Return [X, Y] of the center of cell containing provided text 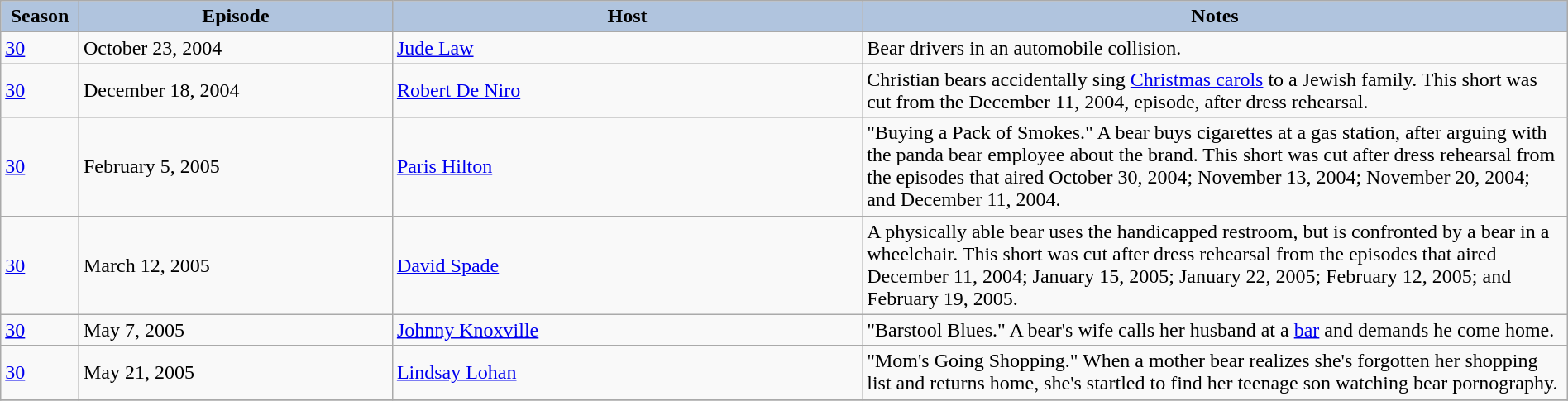
Bear drivers in an automobile collision. [1216, 48]
David Spade [627, 265]
October 23, 2004 [235, 48]
Robert De Niro [627, 91]
March 12, 2005 [235, 265]
May 7, 2005 [235, 330]
Season [40, 17]
Lindsay Lohan [627, 372]
May 21, 2005 [235, 372]
Host [627, 17]
Christian bears accidentally sing Christmas carols to a Jewish family. This short was cut from the December 11, 2004, episode, after dress rehearsal. [1216, 91]
"Barstool Blues." A bear's wife calls her husband at a bar and demands he come home. [1216, 330]
Jude Law [627, 48]
Episode [235, 17]
Paris Hilton [627, 167]
Johnny Knoxville [627, 330]
February 5, 2005 [235, 167]
Notes [1216, 17]
December 18, 2004 [235, 91]
